Detect which cell encompasses the target text, then output its [x, y] center coordinate. 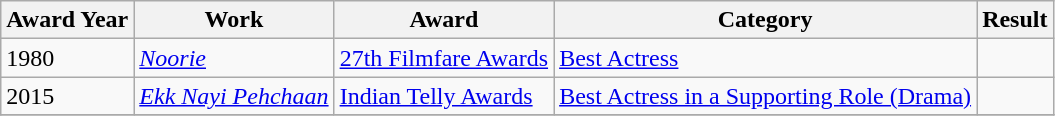
Ekk Nayi Pehchaan [234, 96]
Best Actress in a Supporting Role (Drama) [766, 96]
Category [766, 20]
2015 [68, 96]
Noorie [234, 58]
Result [1015, 20]
Award Year [68, 20]
1980 [68, 58]
27th Filmfare Awards [444, 58]
Indian Telly Awards [444, 96]
Award [444, 20]
Work [234, 20]
Best Actress [766, 58]
